Detect which cell encompasses the target text, then output its [x, y] center coordinate. 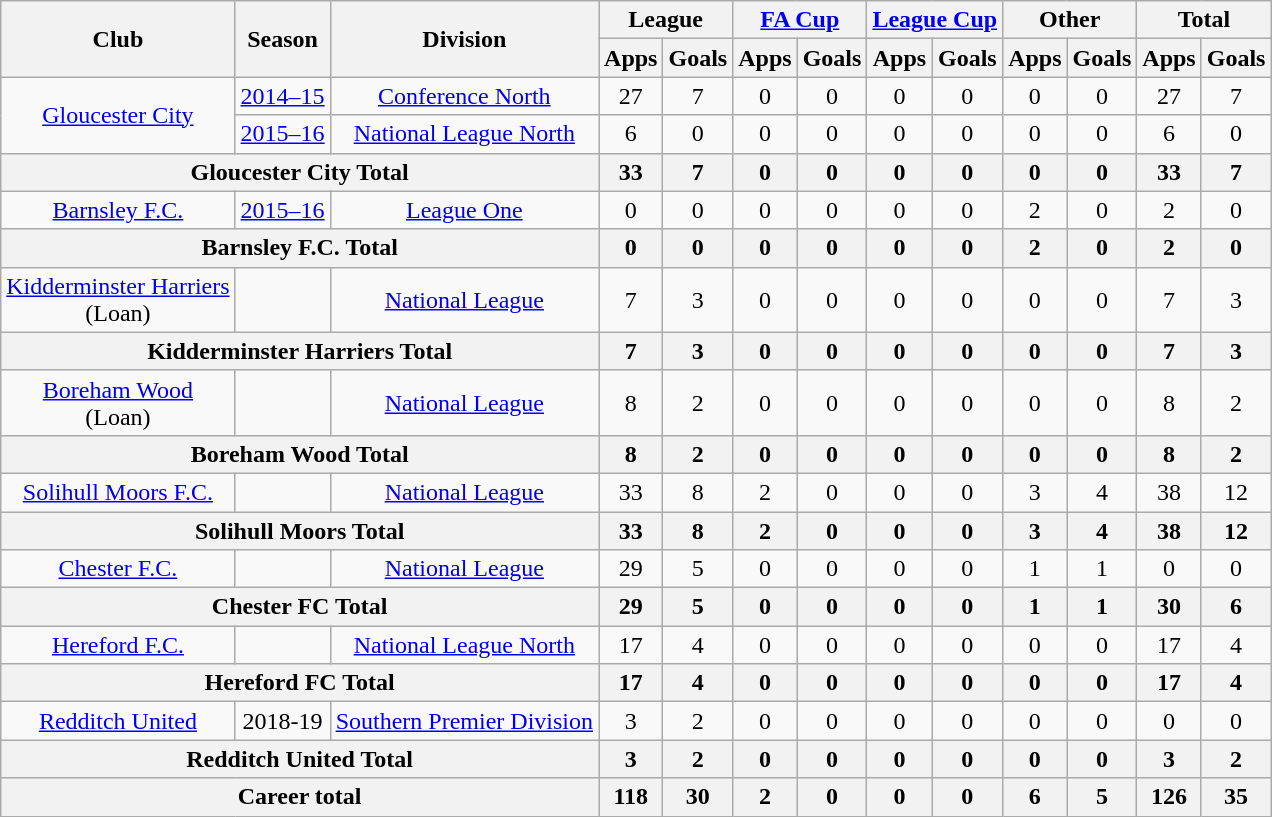
Division [464, 39]
League [666, 20]
Kidderminster Harriers Total [300, 351]
League One [464, 210]
Conference North [464, 96]
Hereford FC Total [300, 683]
Gloucester City Total [300, 172]
Career total [300, 797]
Southern Premier Division [464, 721]
126 [1169, 797]
2018-19 [282, 721]
Total [1204, 20]
Boreham Wood Total [300, 454]
FA Cup [800, 20]
Gloucester City [118, 115]
2014–15 [282, 96]
Hereford F.C. [118, 645]
Chester F.C. [118, 569]
Redditch United [118, 721]
Barnsley F.C. Total [300, 248]
Club [118, 39]
Solihull Moors Total [300, 531]
118 [631, 797]
Other [1070, 20]
Kidderminster Harriers(Loan) [118, 300]
Barnsley F.C. [118, 210]
Season [282, 39]
Boreham Wood(Loan) [118, 402]
Chester FC Total [300, 607]
Redditch United Total [300, 759]
Solihull Moors F.C. [118, 492]
League Cup [935, 20]
35 [1236, 797]
